Determine the [X, Y] coordinate at the center of the cell enclosing the given text.  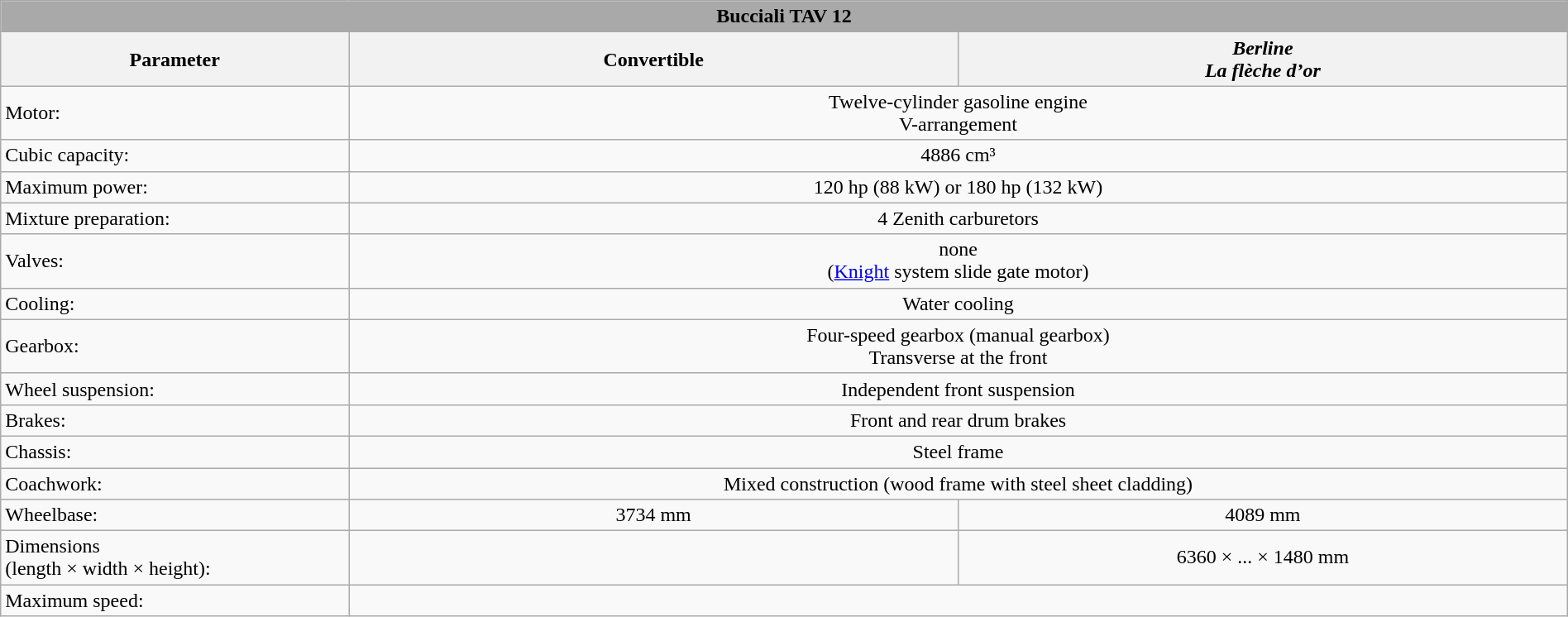
Chassis: [175, 452]
Maximum power: [175, 187]
Wheel suspension: [175, 389]
Gearbox: [175, 346]
none(Knight system slide gate motor) [958, 261]
4089 mm [1262, 515]
4886 cm³ [958, 155]
Motor: [175, 112]
120 hp (88 kW) or 180 hp (132 kW) [958, 187]
Cubic capacity: [175, 155]
Dimensions(length × width × height): [175, 557]
Cooling: [175, 304]
6360 × ... × 1480 mm [1262, 557]
Maximum speed: [175, 600]
Valves: [175, 261]
Twelve-cylinder gasoline engineV-arrangement [958, 112]
BerlineLa flèche d’or [1262, 60]
Bucciali TAV 12 [784, 17]
Front and rear drum brakes [958, 420]
Independent front suspension [958, 389]
3734 mm [653, 515]
Brakes: [175, 420]
Steel frame [958, 452]
Wheelbase: [175, 515]
Four-speed gearbox (manual gearbox)Transverse at the front [958, 346]
Convertible [653, 60]
Water cooling [958, 304]
Mixed construction (wood frame with steel sheet cladding) [958, 484]
Coachwork: [175, 484]
Mixture preparation: [175, 218]
Parameter [175, 60]
4 Zenith carburetors [958, 218]
